Return the (X, Y) coordinate for the center point of the cell that contains the specified text.  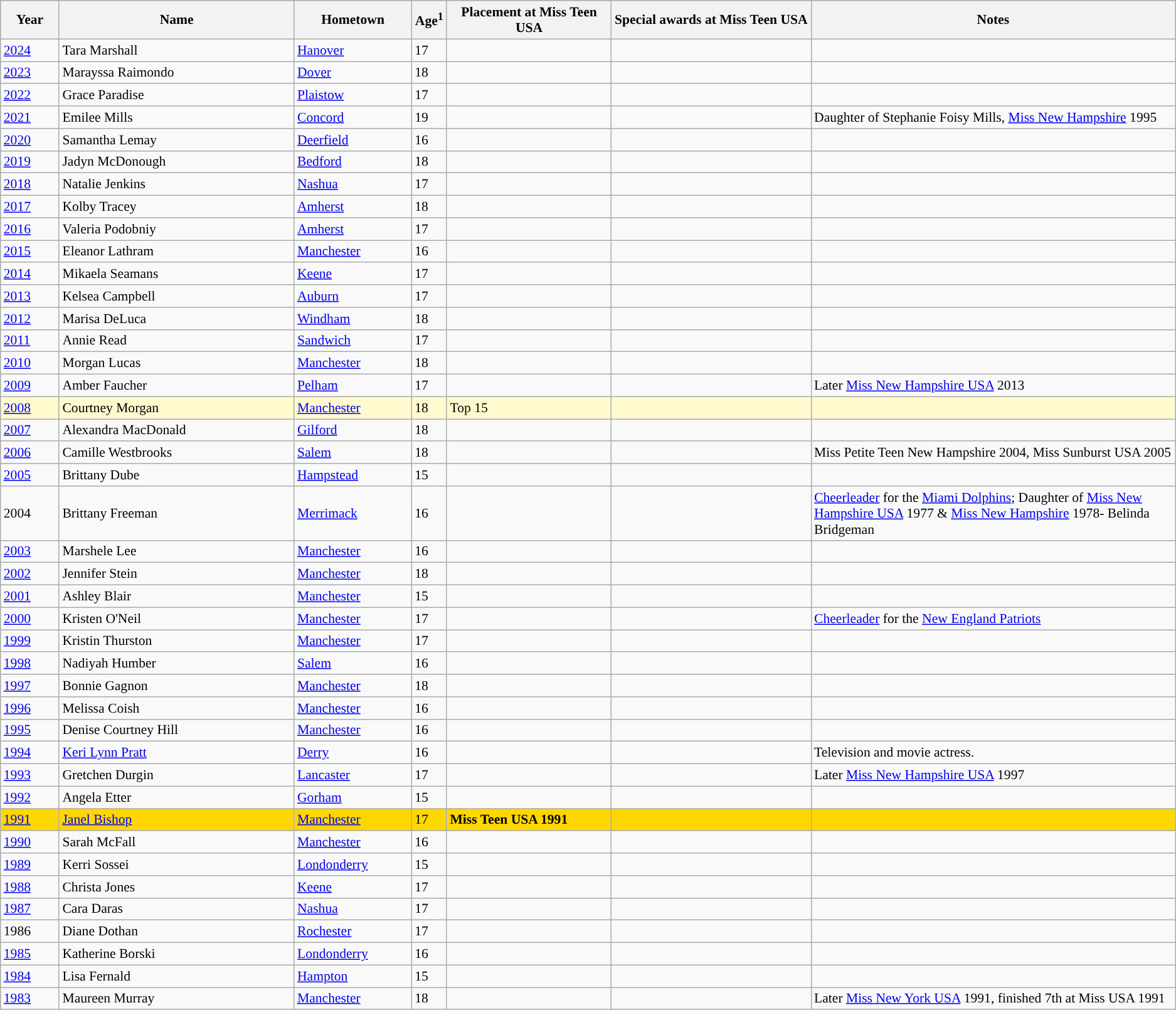
2003 (30, 551)
1986 (30, 932)
Jadyn McDonough (177, 162)
Later Miss New Hampshire USA 1997 (993, 775)
Katherine Borski (177, 954)
Notes (993, 20)
Kelsea Campbell (177, 296)
2022 (30, 95)
Sarah McFall (177, 843)
1995 (30, 730)
2004 (30, 513)
Cara Daras (177, 909)
Brittany Dube (177, 475)
2015 (30, 252)
Deerfield (352, 140)
Bonnie Gagnon (177, 686)
Melissa Coish (177, 708)
Mikaela Seamans (177, 274)
Valeria Podobniy (177, 229)
Nadiyah Humber (177, 664)
2010 (30, 363)
Lancaster (352, 775)
Morgan Lucas (177, 363)
2019 (30, 162)
2000 (30, 619)
Maureen Murray (177, 999)
1985 (30, 954)
Brittany Freeman (177, 513)
Grace Paradise (177, 95)
Marshele Lee (177, 551)
Gorham (352, 797)
Sandwich (352, 341)
Courtney Morgan (177, 408)
2007 (30, 430)
Christa Jones (177, 887)
Amber Faucher (177, 386)
Kristin Thurston (177, 641)
Rochester (352, 932)
Lisa Fernald (177, 976)
Marisa DeLuca (177, 319)
2009 (30, 386)
1988 (30, 887)
2008 (30, 408)
Tara Marshall (177, 50)
Alexandra MacDonald (177, 430)
Natalie Jenkins (177, 184)
2011 (30, 341)
19 (429, 117)
1996 (30, 708)
Eleanor Lathram (177, 252)
Daughter of Stephanie Foisy Mills, Miss New Hampshire 1995 (993, 117)
1998 (30, 664)
Derry (352, 753)
Miss Teen USA 1991 (529, 820)
2017 (30, 207)
1989 (30, 864)
Denise Courtney Hill (177, 730)
Gilford (352, 430)
1984 (30, 976)
Kolby Tracey (177, 207)
Cheerleader for the New England Patriots (993, 619)
2016 (30, 229)
1987 (30, 909)
Janel Bishop (177, 820)
Age1 (429, 20)
1992 (30, 797)
2005 (30, 475)
Placement at Miss Teen USA (529, 20)
Diane Dothan (177, 932)
2023 (30, 73)
Pelham (352, 386)
Year (30, 20)
Keri Lynn Pratt (177, 753)
1990 (30, 843)
Miss Petite Teen New Hampshire 2004, Miss Sunburst USA 2005 (993, 453)
2013 (30, 296)
Hampton (352, 976)
Later Miss New York USA 1991, finished 7th at Miss USA 1991 (993, 999)
Camille Westbrooks (177, 453)
Hanover (352, 50)
2021 (30, 117)
2012 (30, 319)
1999 (30, 641)
Top 15 (529, 408)
1983 (30, 999)
Ashley Blair (177, 597)
Special awards at Miss Teen USA (711, 20)
Dover (352, 73)
Kristen O'Neil (177, 619)
2014 (30, 274)
2006 (30, 453)
Hometown (352, 20)
Auburn (352, 296)
Emilee Mills (177, 117)
2001 (30, 597)
Jennifer Stein (177, 574)
Name (177, 20)
Windham (352, 319)
1991 (30, 820)
Kerri Sossei (177, 864)
1997 (30, 686)
Television and movie actress. (993, 753)
Bedford (352, 162)
2018 (30, 184)
1993 (30, 775)
2002 (30, 574)
Plaistow (352, 95)
Gretchen Durgin (177, 775)
Concord (352, 117)
1994 (30, 753)
Annie Read (177, 341)
Merrimack (352, 513)
Later Miss New Hampshire USA 2013 (993, 386)
Angela Etter (177, 797)
2020 (30, 140)
Hampstead (352, 475)
Marayssa Raimondo (177, 73)
Cheerleader for the Miami Dolphins; Daughter of Miss New Hampshire USA 1977 & Miss New Hampshire 1978- Belinda Bridgeman (993, 513)
2024 (30, 50)
Samantha Lemay (177, 140)
